Output the [X, Y] coordinate of the center of the cell containing the given text.  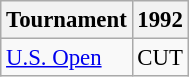
1992 [160, 20]
U.S. Open [66, 58]
Tournament [66, 20]
CUT [160, 58]
